Identify which cell holds the provided text, then report its [x, y] central coordinate. 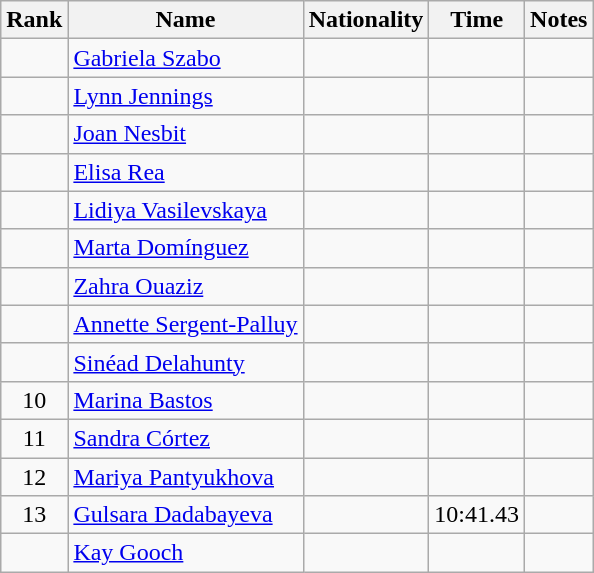
Rank [34, 20]
Notes [559, 20]
Joan Nesbit [186, 134]
Annette Sergent-Palluy [186, 324]
Gabriela Szabo [186, 58]
Elisa Rea [186, 172]
10 [34, 400]
Mariya Pantyukhova [186, 477]
Lynn Jennings [186, 96]
11 [34, 438]
Zahra Ouaziz [186, 286]
Time [477, 20]
Kay Gooch [186, 553]
10:41.43 [477, 515]
13 [34, 515]
12 [34, 477]
Name [186, 20]
Gulsara Dadabayeva [186, 515]
Marta Domínguez [186, 248]
Nationality [366, 20]
Sinéad Delahunty [186, 362]
Sandra Córtez [186, 438]
Marina Bastos [186, 400]
Lidiya Vasilevskaya [186, 210]
